Determine the (x, y) coordinate at the center of the cell enclosing the given text.  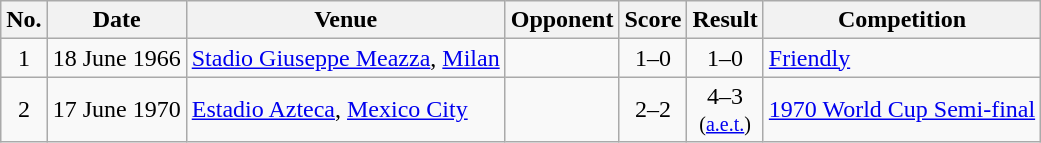
1970 World Cup Semi-final (902, 110)
Stadio Giuseppe Meazza, Milan (346, 58)
Date (116, 20)
Competition (902, 20)
17 June 1970 (116, 110)
No. (24, 20)
Opponent (562, 20)
1 (24, 58)
2–2 (653, 110)
2 (24, 110)
Result (725, 20)
4–3(a.e.t.) (725, 110)
18 June 1966 (116, 58)
Friendly (902, 58)
Venue (346, 20)
Score (653, 20)
Estadio Azteca, Mexico City (346, 110)
